Locate the cell with the specified text and output its [x, y] center coordinate. 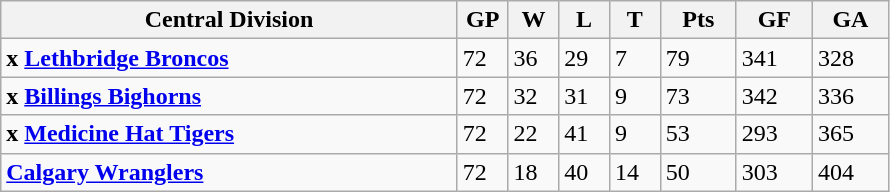
GF [774, 20]
79 [698, 58]
53 [698, 134]
303 [774, 172]
Pts [698, 20]
336 [850, 96]
14 [634, 172]
29 [584, 58]
342 [774, 96]
x Medicine Hat Tigers [230, 134]
73 [698, 96]
40 [584, 172]
36 [534, 58]
293 [774, 134]
50 [698, 172]
GP [482, 20]
W [534, 20]
18 [534, 172]
Central Division [230, 20]
31 [584, 96]
L [584, 20]
404 [850, 172]
x Lethbridge Broncos [230, 58]
T [634, 20]
Calgary Wranglers [230, 172]
341 [774, 58]
32 [534, 96]
x Billings Bighorns [230, 96]
365 [850, 134]
GA [850, 20]
7 [634, 58]
328 [850, 58]
22 [534, 134]
41 [584, 134]
